Capture the cell that displays the provided text and extract its (X, Y) central coordinate. 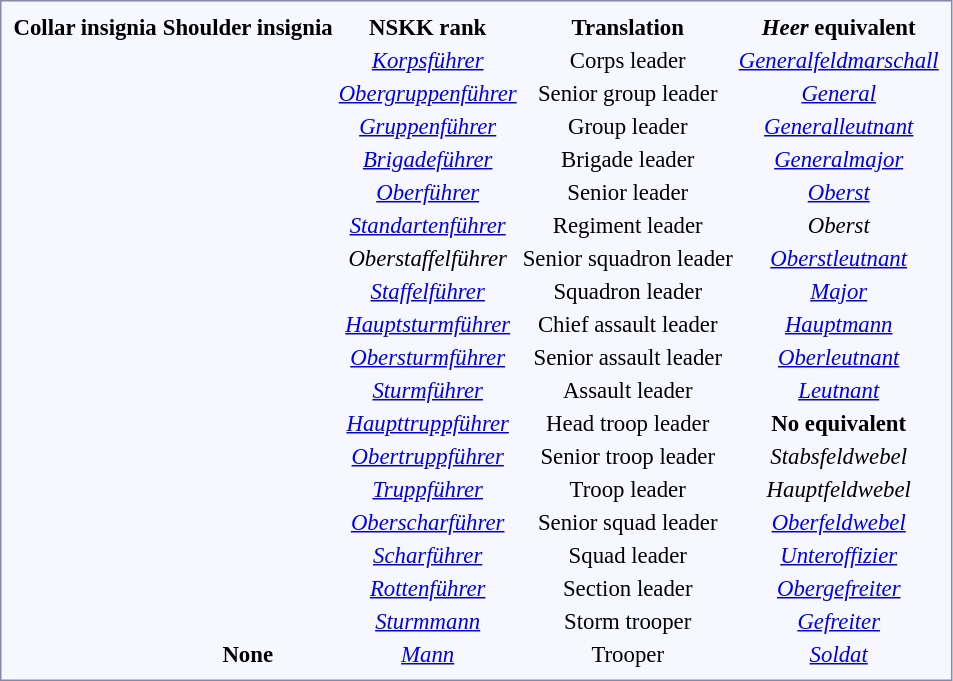
Major (838, 291)
Rottenführer (428, 588)
Generalfeldmarschall (838, 60)
Hauptmann (838, 324)
Shoulder insignia (248, 27)
Gefreiter (838, 621)
Leutnant (838, 390)
Senior leader (628, 192)
Chief assault leader (628, 324)
Squad leader (628, 555)
Gruppenführer (428, 126)
Hauptfeldwebel (838, 489)
Korpsführer (428, 60)
Obertruppführer (428, 456)
Translation (628, 27)
Oberfeldwebel (838, 522)
Squadron leader (628, 291)
Generalleutnant (838, 126)
Group leader (628, 126)
Soldat (838, 654)
Oberleutnant (838, 357)
Senior squadron leader (628, 258)
Obergefreiter (838, 588)
Senior group leader (628, 93)
Oberstaffelführer (428, 258)
Head troop leader (628, 423)
Storm trooper (628, 621)
Sturmführer (428, 390)
Hauptsturmführer (428, 324)
Standartenführer (428, 225)
Assault leader (628, 390)
Senior squad leader (628, 522)
Truppführer (428, 489)
Obersturmführer (428, 357)
Generalmajor (838, 159)
Trooper (628, 654)
Sturmmann (428, 621)
Oberscharführer (428, 522)
Corps leader (628, 60)
Oberführer (428, 192)
Obergruppenführer (428, 93)
Staffelführer (428, 291)
Heer equivalent (838, 27)
Stabsfeldwebel (838, 456)
Section leader (628, 588)
No equivalent (838, 423)
Senior assault leader (628, 357)
Brigade leader (628, 159)
Collar insignia (85, 27)
NSKK rank (428, 27)
Scharführer (428, 555)
Troop leader (628, 489)
Senior troop leader (628, 456)
Mann (428, 654)
Haupttruppführer (428, 423)
Brigadeführer (428, 159)
None (248, 654)
Regiment leader (628, 225)
Unteroffizier (838, 555)
General (838, 93)
Oberstleutnant (838, 258)
